Output the (X, Y) coordinate of the center of the cell containing the given text.  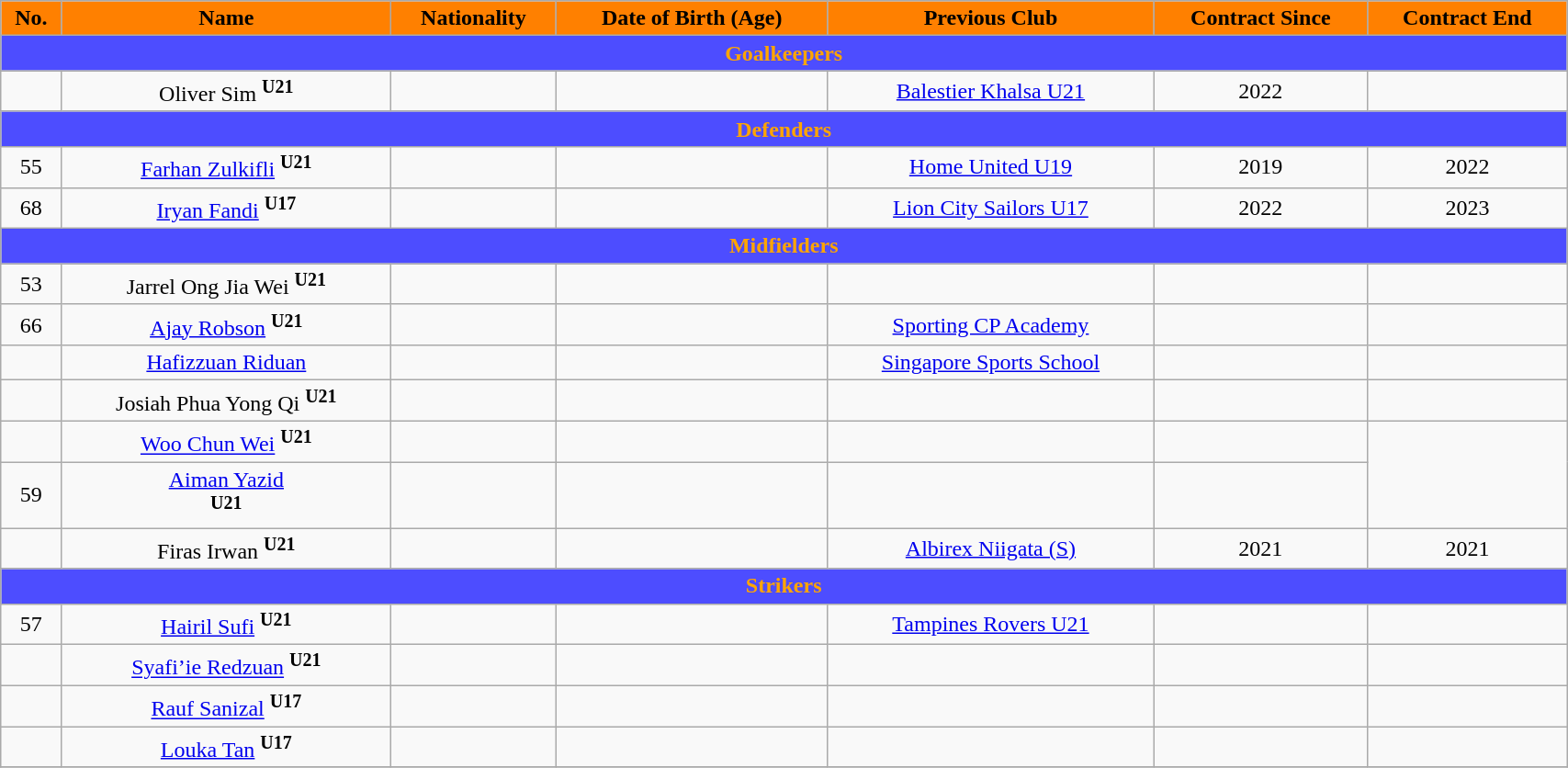
Name (226, 18)
Tampines Rovers U21 (990, 625)
Iryan Fandi U17 (226, 208)
Hafizzuan Riduan (226, 363)
Ajay Robson U21 (226, 325)
Balestier Khalsa U21 (990, 92)
Singapore Sports School (990, 363)
Josiah Phua Yong Qi U21 (226, 401)
2023 (1468, 208)
Sporting CP Academy (990, 325)
Woo Chun Wei U21 (226, 441)
59 (31, 495)
Lion City Sailors U17 (990, 208)
Contract End (1468, 18)
Aiman YazidU21 (226, 495)
Date of Birth (Age) (692, 18)
2019 (1261, 167)
57 (31, 625)
Goalkeepers (784, 53)
55 (31, 167)
No. (31, 18)
68 (31, 208)
Strikers (784, 586)
Contract Since (1261, 18)
Rauf Sanizal U17 (226, 706)
Firas Irwan U21 (226, 548)
Louka Tan U17 (226, 748)
Jarrel Ong Jia Wei U21 (226, 285)
66 (31, 325)
Previous Club (990, 18)
Midfielders (784, 246)
Oliver Sim U21 (226, 92)
Home United U19 (990, 167)
53 (31, 285)
Hairil Sufi U21 (226, 625)
Albirex Niigata (S) (990, 548)
Syafi’ie Redzuan U21 (226, 665)
Defenders (784, 129)
Farhan Zulkifli U21 (226, 167)
Nationality (474, 18)
